Provide the [X, Y] coordinate of the cell's center where the given text is located.  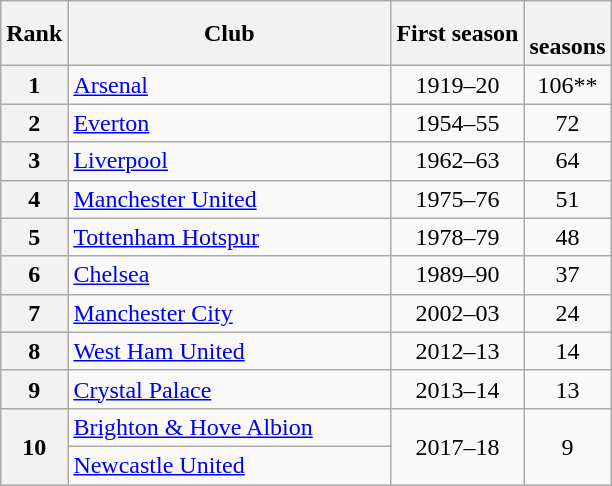
106** [568, 85]
1978–79 [458, 237]
Tottenham Hotspur [230, 237]
Everton [230, 123]
7 [34, 313]
First season [458, 34]
Liverpool [230, 161]
2017–18 [458, 446]
3 [34, 161]
2 [34, 123]
Manchester City [230, 313]
1 [34, 85]
seasons [568, 34]
1975–76 [458, 199]
10 [34, 446]
5 [34, 237]
West Ham United [230, 351]
1962–63 [458, 161]
8 [34, 351]
14 [568, 351]
Chelsea [230, 275]
64 [568, 161]
48 [568, 237]
Rank [34, 34]
2002–03 [458, 313]
Arsenal [230, 85]
Brighton & Hove Albion [230, 427]
Crystal Palace [230, 389]
Manchester United [230, 199]
24 [568, 313]
37 [568, 275]
51 [568, 199]
1919–20 [458, 85]
1989–90 [458, 275]
72 [568, 123]
13 [568, 389]
4 [34, 199]
Club [230, 34]
1954–55 [458, 123]
2012–13 [458, 351]
Newcastle United [230, 465]
6 [34, 275]
2013–14 [458, 389]
